Output the (x, y) coordinate of the center of the cell containing the given text.  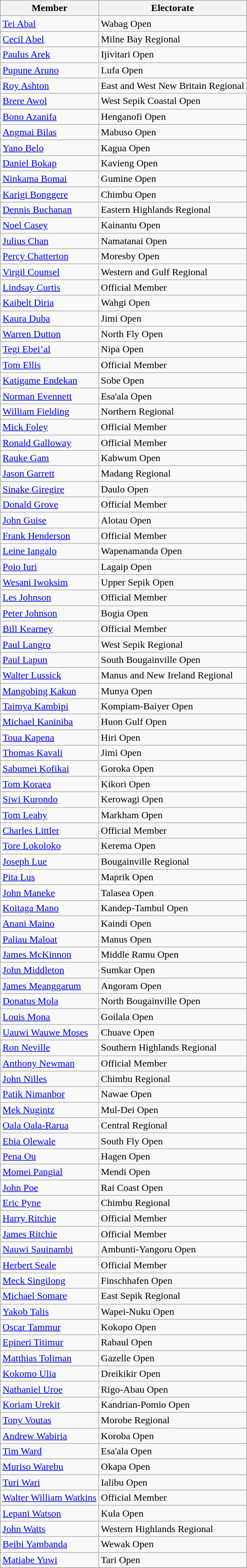
Hagen Open (173, 1156)
Tegi Ebei’al (50, 349)
Pupune Aruno (50, 70)
Les Johnson (50, 598)
Ialibu Open (173, 1482)
Western Highlands Regional (173, 1529)
Kaindi Open (173, 923)
Epineri Titimur (50, 1343)
Tari Open (173, 1560)
Western and Gulf Regional (173, 272)
Peter Johnson (50, 613)
Momei Pangial (50, 1172)
West Sepik Regional (173, 644)
Ebia Olewale (50, 1141)
Paul Langro (50, 644)
Lufa Open (173, 70)
Alotau Open (173, 520)
Turi Wari (50, 1482)
Bill Kearney (50, 629)
Nathaniel Uroe (50, 1389)
Patik Nimanbor (50, 1094)
Moresby Open (173, 256)
John Nilles (50, 1079)
Nauwi Sauinambi (50, 1250)
Cecil Abel (50, 39)
Brere Awol (50, 101)
Siwi Kurondo (50, 799)
Yano Belo (50, 148)
Angoram Open (173, 986)
Koroba Open (173, 1435)
Katigame Endekan (50, 380)
Mick Foley (50, 427)
Wapei-Nuku Open (173, 1312)
Muriso Warebu (50, 1467)
Ron Neville (50, 1048)
Sumkar Open (173, 970)
Ninkama Bomai (50, 179)
Andrew Wabiria (50, 1435)
Kainantu Open (173, 225)
Munya Open (173, 691)
Kerowagi Open (173, 799)
Meck Singilong (50, 1281)
South Fly Open (173, 1141)
South Bougainville Open (173, 660)
Sabumei Kofikai (50, 769)
Henganofi Open (173, 117)
Goroka Open (173, 769)
Oscar Tammur (50, 1327)
Markham Open (173, 815)
Bougainville Regional (173, 861)
Kula Open (173, 1513)
Hiri Open (173, 738)
Koriam Urekit (50, 1405)
John Guise (50, 520)
Kerema Open (173, 846)
Kokomo Ulia (50, 1374)
Milne Bay Regional (173, 39)
Noel Casey (50, 225)
Jason Garrett (50, 474)
Wahgi Open (173, 303)
James Meanggarum (50, 986)
Matiabe Yuwi (50, 1560)
Daniel Bokap (50, 163)
Virgil Counsel (50, 272)
Oala Oala-Rarua (50, 1125)
James McKinnon (50, 955)
Herbert Seale (50, 1265)
Manus and New Ireland Regional (173, 675)
Southern Highlands Regional (173, 1048)
Huon Gulf Open (173, 722)
Electorate (173, 8)
John Poe (50, 1188)
Tim Ward (50, 1451)
Koitaga Mano (50, 908)
Wesani Iwoksim (50, 582)
Nipa Open (173, 349)
Kokopo Open (173, 1327)
Roy Ashton (50, 86)
Maprik Open (173, 877)
John Watts (50, 1529)
Morobe Regional (173, 1420)
Yakob Talis (50, 1312)
Paulus Arek (50, 55)
Northern Regional (173, 411)
Kaura Duba (50, 318)
Pena Ou (50, 1156)
Anani Maino (50, 923)
Kagua Open (173, 148)
Michael Kaniniba (50, 722)
Ambunti-Yangoru Open (173, 1250)
Gazelle Open (173, 1358)
Julius Chan (50, 241)
Tei Abal (50, 24)
North Bougainville Open (173, 1001)
Poio Iuri (50, 567)
Lagaip Open (173, 567)
Kandep-Tambul Open (173, 908)
Charles Littler (50, 830)
Harry Ritchie (50, 1219)
Beibi Yambanda (50, 1544)
Lindsay Curtis (50, 287)
Bogia Open (173, 613)
Joseph Lue (50, 861)
Paul Lapun (50, 660)
Kikori Open (173, 784)
Central Regional (173, 1125)
North Fly Open (173, 334)
Walter Lussick (50, 675)
Ronald Galloway (50, 442)
Wapenamanda Open (173, 551)
Rabaul Open (173, 1343)
Sinake Giregire (50, 489)
Bono Azanifa (50, 117)
Matthias Toliman (50, 1358)
Kandrian-Pomio Open (173, 1405)
Donald Grove (50, 505)
Mangobing Kakun (50, 691)
Donatus Mola (50, 1001)
East Sepik Regional (173, 1296)
John Maneke (50, 892)
Kabwum Open (173, 458)
Gumine Open (173, 179)
William Fielding (50, 411)
Kaibelt Diria (50, 303)
Kavieng Open (173, 163)
Angmai Bilas (50, 132)
Leine Iangalo (50, 551)
John Middleton (50, 970)
Wabag Open (173, 24)
Upper Sepik Open (173, 582)
Chimbu Open (173, 194)
Tom Koraea (50, 784)
Pita Lus (50, 877)
Manus Open (173, 939)
Anthony Newman (50, 1063)
Tore Lokoloko (50, 846)
Toua Kapena (50, 738)
Middle Ramu Open (173, 955)
Okapa Open (173, 1467)
Lepani Watson (50, 1513)
Member (50, 8)
Tony Voutas (50, 1420)
Louis Mona (50, 1017)
West Sepik Coastal Open (173, 101)
Goilala Open (173, 1017)
Mul-Dei Open (173, 1110)
James Ritchie (50, 1234)
Rigo-Abau Open (173, 1389)
Norman Evennett (50, 396)
Rauke Gam (50, 458)
Walter William Watkins (50, 1498)
Daulo Open (173, 489)
Madang Regional (173, 474)
East and West New Britain Regional (173, 86)
Eastern Highlands Regional (173, 210)
Finschhafen Open (173, 1281)
Rai Coast Open (173, 1188)
Tom Leahy (50, 815)
Warren Dutton (50, 334)
Mendi Open (173, 1172)
Thomas Kavali (50, 753)
Dreikikir Open (173, 1374)
Mek Nugintz (50, 1110)
Dennis Buchanan (50, 210)
Mabuso Open (173, 132)
Talasea Open (173, 892)
Ijivitari Open (173, 55)
Frank Henderson (50, 536)
Paliau Maloat (50, 939)
Karigi Bonggere (50, 194)
Chuave Open (173, 1032)
Sobe Open (173, 380)
Namatanai Open (173, 241)
Taimya Kambipi (50, 707)
Tom Ellis (50, 365)
Nawae Open (173, 1094)
Kompiam-Baiyer Open (173, 707)
Wewak Open (173, 1544)
Percy Chatterton (50, 256)
Eric Pyne (50, 1203)
Michael Somare (50, 1296)
Uauwi Wauwe Moses (50, 1032)
